From the cell containing the given text, extract its center point as (X, Y) coordinate. 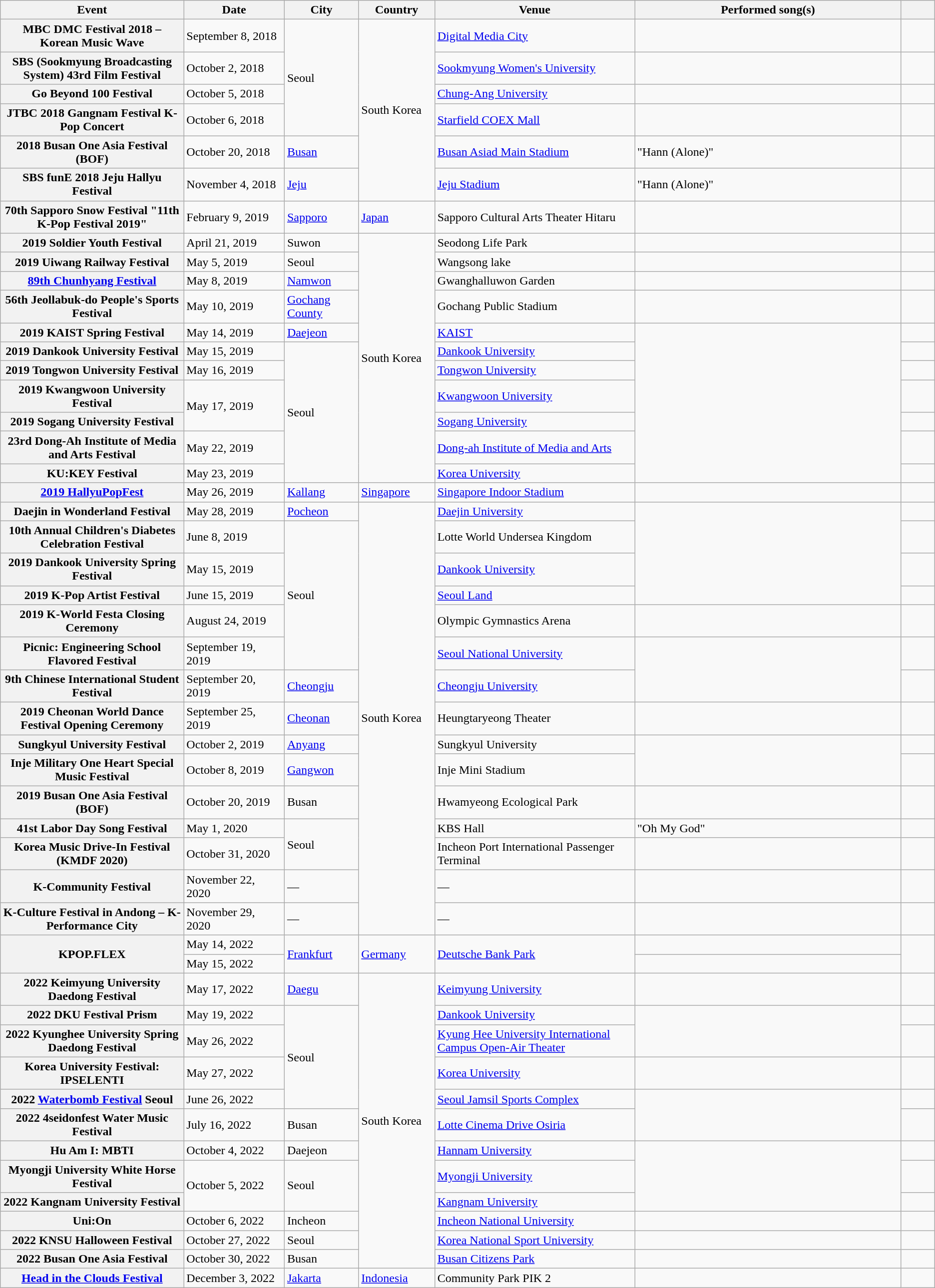
October 20, 2018 (234, 152)
Kangnam University (534, 1202)
Hannam University (534, 1150)
2022 4seidonfest Water Music Festival (92, 1124)
70th Sapporo Snow Festival "11th K-Pop Festival 2019" (92, 217)
May 19, 2022 (234, 1015)
Cheongju (321, 686)
2019 Uiwang Railway Festival (92, 262)
Hu Am I: MBTI (92, 1150)
May 14, 2022 (234, 945)
Sapporo Cultural Arts Theater Hitaru (534, 217)
2019 HallyuPopFest (92, 492)
JTBC 2018 Gangnam Festival K-Pop Concert (92, 120)
Heungtaryeong Theater (534, 718)
October 2, 2018 (234, 68)
May 1, 2020 (234, 828)
October 4, 2022 (234, 1150)
23rd Dong-Ah Institute of Media and Arts Festival (92, 447)
Cheonan (321, 718)
Korea University Festival: IPSELENTI (92, 1073)
Sapporo (321, 217)
May 8, 2019 (234, 281)
2022 Busan One Asia Festival (92, 1259)
Busan Asiad Main Stadium (534, 152)
Korea Music Drive-In Festival (KMDF 2020) (92, 854)
2019 Sogang University Festival (92, 422)
Inje Military One Heart Special Music Festival (92, 770)
Picnic: Engineering School Flavored Festival (92, 653)
Busan Citizens Park (534, 1259)
2022 Keimyung University Daedong Festival (92, 989)
May 15, 2022 (234, 964)
November 4, 2018 (234, 185)
Daejin in Wonderland Festival (92, 511)
Hwamyeong Ecological Park (534, 803)
May 16, 2019 (234, 370)
Kallang (321, 492)
10th Annual Children's Diabetes Celebration Festival (92, 537)
Myongji University White Horse Festival (92, 1176)
2019 Busan One Asia Festival (BOF) (92, 803)
Daejin University (534, 511)
Head in the Clouds Festival (92, 1278)
Namwon (321, 281)
KU:KEY Festival (92, 473)
KPOP.FLEX (92, 954)
Anyang (321, 744)
Myongji University (534, 1176)
City (321, 10)
Singapore Indoor Stadium (534, 492)
Gwanghalluwon Garden (534, 281)
2022 Kangnam University Festival (92, 1202)
Uni:On (92, 1221)
Pocheon (321, 511)
May 28, 2019 (234, 511)
SBS (Sookmyung Broadcasting System) 43rd Film Festival (92, 68)
MBC DMC Festival 2018 – Korean Music Wave (92, 36)
KAIST (534, 332)
May 22, 2019 (234, 447)
Korea National Sport University (534, 1240)
Seodong Life Park (534, 243)
2022 Kyunghee University Spring Daedong Festival (92, 1040)
Wangsong lake (534, 262)
May 17, 2019 (234, 405)
2019 Dankook University Spring Festival (92, 569)
November 29, 2020 (234, 919)
October 8, 2019 (234, 770)
April 21, 2019 (234, 243)
2022 Waterbomb Festival Seoul (92, 1099)
Olympic Gymnastics Arena (534, 621)
February 9, 2019 (234, 217)
Seoul Land (534, 595)
October 20, 2019 (234, 803)
Frankfurt (321, 954)
Germany (397, 954)
Keimyung University (534, 989)
Cheongju University (534, 686)
October 6, 2018 (234, 120)
Indonesia (397, 1278)
Sookmyung Women's University (534, 68)
Deutsche Bank Park (534, 954)
Sungkyul University Festival (92, 744)
2019 Cheonan World Dance Festival Opening Ceremony (92, 718)
Japan (397, 217)
Community Park PIK 2 (534, 1278)
Jakarta (321, 1278)
May 27, 2022 (234, 1073)
2018 Busan One Asia Festival (BOF) (92, 152)
2019 K-Pop Artist Festival (92, 595)
Suwon (321, 243)
Lotte Cinema Drive Osiria (534, 1124)
Jeju (321, 185)
June 8, 2019 (234, 537)
9th Chinese International Student Festival (92, 686)
June 15, 2019 (234, 595)
Sungkyul University (534, 744)
October 5, 2022 (234, 1186)
2019 KAIST Spring Festival (92, 332)
July 16, 2022 (234, 1124)
October 31, 2020 (234, 854)
Incheon National University (534, 1221)
Kwangwoon University (534, 396)
October 2, 2019 (234, 744)
2019 K-World Festa Closing Ceremony (92, 621)
2019 Kwangwoon University Festival (92, 396)
Venue (534, 10)
Dong-ah Institute of Media and Arts (534, 447)
May 14, 2019 (234, 332)
Gochang Public Stadium (534, 307)
Event (92, 10)
Seoul National University (534, 653)
Gochang County (321, 307)
May 10, 2019 (234, 307)
September 20, 2019 (234, 686)
89th Chunhyang Festival (92, 281)
Starfield COEX Mall (534, 120)
2022 KNSU Halloween Festival (92, 1240)
May 23, 2019 (234, 473)
June 26, 2022 (234, 1099)
August 24, 2019 (234, 621)
56th Jeollabuk-do People's Sports Festival (92, 307)
Sogang University (534, 422)
"Oh My God" (768, 828)
May 26, 2019 (234, 492)
May 5, 2019 (234, 262)
October 27, 2022 (234, 1240)
Daegu (321, 989)
Singapore (397, 492)
September 25, 2019 (234, 718)
October 6, 2022 (234, 1221)
Seoul Jamsil Sports Complex (534, 1099)
2022 DKU Festival Prism (92, 1015)
Digital Media City (534, 36)
October 30, 2022 (234, 1259)
2019 Tongwon University Festival (92, 370)
November 22, 2020 (234, 887)
May 17, 2022 (234, 989)
Country (397, 10)
41st Labor Day Song Festival (92, 828)
Inje Mini Stadium (534, 770)
December 3, 2022 (234, 1278)
K-Community Festival (92, 887)
October 5, 2018 (234, 94)
KBS Hall (534, 828)
Lotte World Undersea Kingdom (534, 537)
Jeju Stadium (534, 185)
Go Beyond 100 Festival (92, 94)
Incheon Port International Passenger Terminal (534, 854)
September 19, 2019 (234, 653)
Chung-Ang University (534, 94)
May 26, 2022 (234, 1040)
Date (234, 10)
Gangwon (321, 770)
Kyung Hee University International Campus Open-Air Theater (534, 1040)
2019 Dankook University Festival (92, 351)
K-Culture Festival in Andong – K-Performance City (92, 919)
September 8, 2018 (234, 36)
Performed song(s) (768, 10)
SBS funE 2018 Jeju Hallyu Festival (92, 185)
Tongwon University (534, 370)
Incheon (321, 1221)
2019 Soldier Youth Festival (92, 243)
